Search for the cell housing the specified text and yield its [x, y] center coordinate. 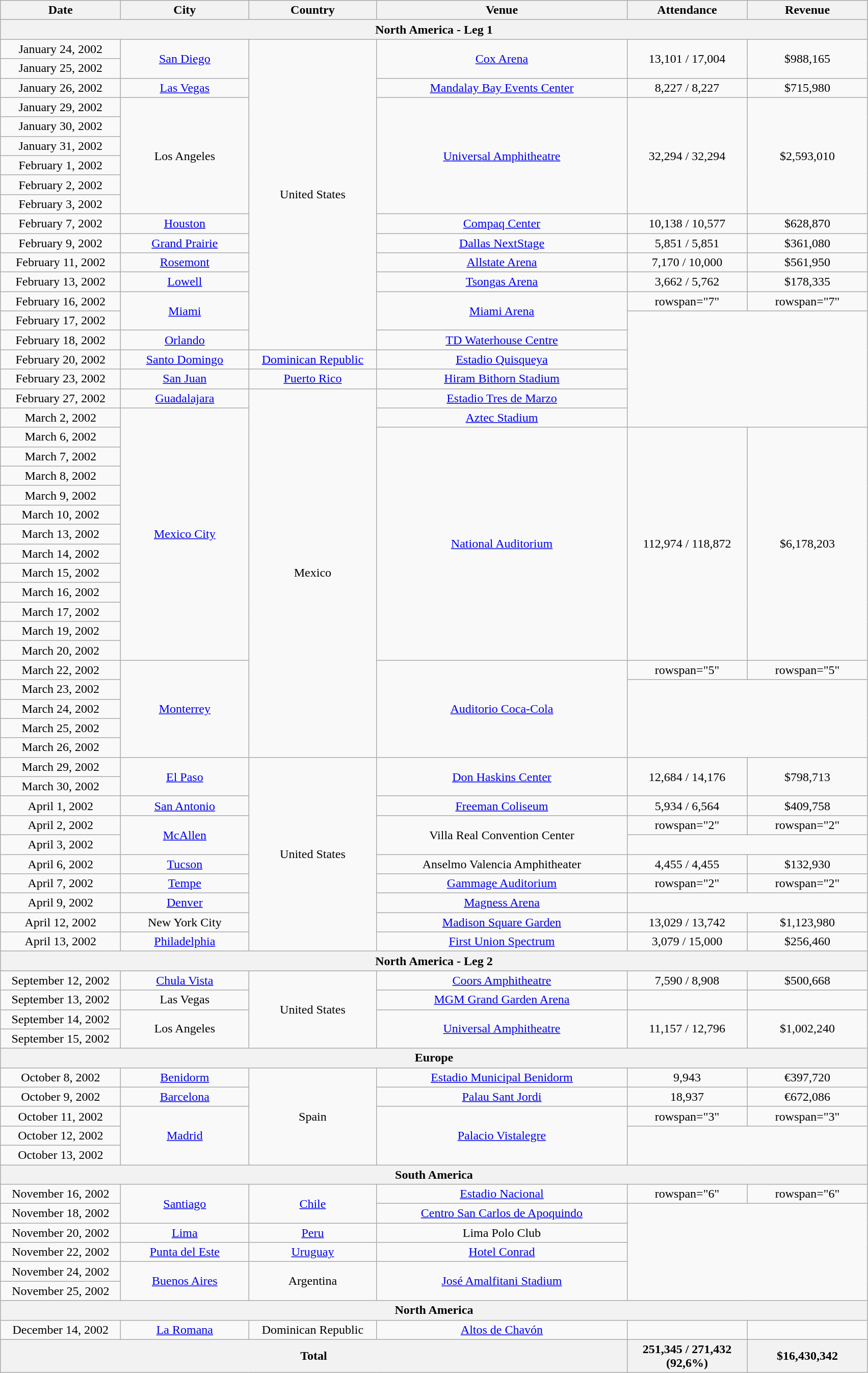
March 17, 2002 [61, 612]
September 14, 2002 [61, 1019]
$16,430,342 [807, 1356]
January 31, 2002 [61, 146]
13,101 / 17,004 [687, 59]
32,294 / 32,294 [687, 156]
March 14, 2002 [61, 553]
Uruguay [313, 1252]
April 2, 2002 [61, 825]
December 14, 2002 [61, 1330]
North America - Leg 1 [434, 30]
$798,713 [807, 776]
November 24, 2002 [61, 1272]
MGM Grand Garden Arena [502, 1000]
Freeman Coliseum [502, 806]
October 11, 2002 [61, 1116]
7,590 / 8,908 [687, 980]
March 13, 2002 [61, 534]
Venue [502, 10]
February 1, 2002 [61, 165]
Tempe [185, 884]
Aztec Stadium [502, 418]
April 1, 2002 [61, 806]
South America [434, 1174]
3,662 / 5,762 [687, 282]
North America - Leg 2 [434, 961]
March 23, 2002 [61, 689]
March 20, 2002 [61, 651]
February 3, 2002 [61, 204]
Estadio Municipal Benidorm [502, 1077]
Compaq Center [502, 223]
February 20, 2002 [61, 359]
January 30, 2002 [61, 126]
Lima Polo Club [502, 1233]
March 6, 2002 [61, 437]
October 13, 2002 [61, 1155]
Gammage Auditorium [502, 884]
April 12, 2002 [61, 922]
November 18, 2002 [61, 1213]
April 7, 2002 [61, 884]
March 15, 2002 [61, 573]
Palacio Vistalegre [502, 1135]
Mexico City [185, 534]
Chile [313, 1204]
La Romana [185, 1330]
March 19, 2002 [61, 631]
12,684 / 14,176 [687, 776]
Argentina [313, 1281]
Punta del Este [185, 1252]
4,455 / 4,455 [687, 864]
$132,930 [807, 864]
Buenos Aires [185, 1281]
San Juan [185, 379]
9,943 [687, 1077]
January 24, 2002 [61, 49]
251,345 / 271,432 (92,6%) [687, 1356]
January 29, 2002 [61, 107]
5,934 / 6,564 [687, 806]
Mandalay Bay Events Center [502, 88]
8,227 / 8,227 [687, 88]
April 6, 2002 [61, 864]
New York City [185, 922]
El Paso [185, 776]
October 12, 2002 [61, 1135]
February 17, 2002 [61, 321]
Guadalajara [185, 398]
$409,758 [807, 806]
March 9, 2002 [61, 495]
Madison Square Garden [502, 922]
February 16, 2002 [61, 301]
Attendance [687, 10]
Miami Arena [502, 311]
$256,460 [807, 942]
112,974 / 118,872 [687, 543]
€397,720 [807, 1077]
Mexico [313, 573]
Cox Arena [502, 59]
Revenue [807, 10]
Madrid [185, 1135]
March 2, 2002 [61, 418]
$561,950 [807, 263]
Allstate Arena [502, 263]
Philadelphia [185, 942]
March 26, 2002 [61, 747]
$500,668 [807, 980]
Auditorio Coca-Cola [502, 709]
Houston [185, 223]
Rosemont [185, 263]
Puerto Rico [313, 379]
March 7, 2002 [61, 456]
February 13, 2002 [61, 282]
McAllen [185, 835]
Peru [313, 1233]
Palau Sant Jordi [502, 1097]
October 8, 2002 [61, 1077]
First Union Spectrum [502, 942]
September 13, 2002 [61, 1000]
Europe [434, 1058]
Benidorm [185, 1077]
18,937 [687, 1097]
Lowell [185, 282]
Anselmo Valencia Amphitheater [502, 864]
September 15, 2002 [61, 1039]
Santo Domingo [185, 359]
February 11, 2002 [61, 263]
November 25, 2002 [61, 1291]
San Antonio [185, 806]
10,138 / 10,577 [687, 223]
March 24, 2002 [61, 709]
Denver [185, 903]
€672,086 [807, 1097]
3,079 / 15,000 [687, 942]
Grand Prairie [185, 243]
$1,002,240 [807, 1029]
Barcelona [185, 1097]
April 9, 2002 [61, 903]
Miami [185, 311]
$988,165 [807, 59]
Santiago [185, 1204]
Villa Real Convention Center [502, 835]
Tsongas Arena [502, 282]
Tucson [185, 864]
April 13, 2002 [61, 942]
September 12, 2002 [61, 980]
$6,178,203 [807, 543]
January 25, 2002 [61, 68]
11,157 / 12,796 [687, 1029]
$178,335 [807, 282]
February 18, 2002 [61, 340]
February 27, 2002 [61, 398]
Date [61, 10]
February 23, 2002 [61, 379]
Coors Amphitheatre [502, 980]
5,851 / 5,851 [687, 243]
$715,980 [807, 88]
November 16, 2002 [61, 1194]
Spain [313, 1116]
November 20, 2002 [61, 1233]
Orlando [185, 340]
Chula Vista [185, 980]
Monterrey [185, 709]
City [185, 10]
Magness Arena [502, 903]
Centro San Carlos de Apoquindo [502, 1213]
Estadio Nacional [502, 1194]
January 26, 2002 [61, 88]
Estadio Tres de Marzo [502, 398]
Estadio Quisqueya [502, 359]
7,170 / 10,000 [687, 263]
$1,123,980 [807, 922]
Country [313, 10]
March 8, 2002 [61, 476]
March 10, 2002 [61, 514]
13,029 / 13,742 [687, 922]
San Diego [185, 59]
Hotel Conrad [502, 1252]
Hiram Bithorn Stadium [502, 379]
TD Waterhouse Centre [502, 340]
Total [314, 1356]
October 9, 2002 [61, 1097]
Altos de Chavón [502, 1330]
$361,080 [807, 243]
March 29, 2002 [61, 767]
José Amalfitani Stadium [502, 1281]
March 25, 2002 [61, 728]
National Auditorium [502, 543]
April 3, 2002 [61, 844]
$2,593,010 [807, 156]
February 9, 2002 [61, 243]
February 7, 2002 [61, 223]
March 22, 2002 [61, 670]
November 22, 2002 [61, 1252]
February 2, 2002 [61, 185]
Lima [185, 1233]
Dallas NextStage [502, 243]
$628,870 [807, 223]
North America [434, 1310]
Don Haskins Center [502, 776]
March 16, 2002 [61, 592]
March 30, 2002 [61, 786]
